Determine the [X, Y] coordinate at the center of the cell enclosing the given text.  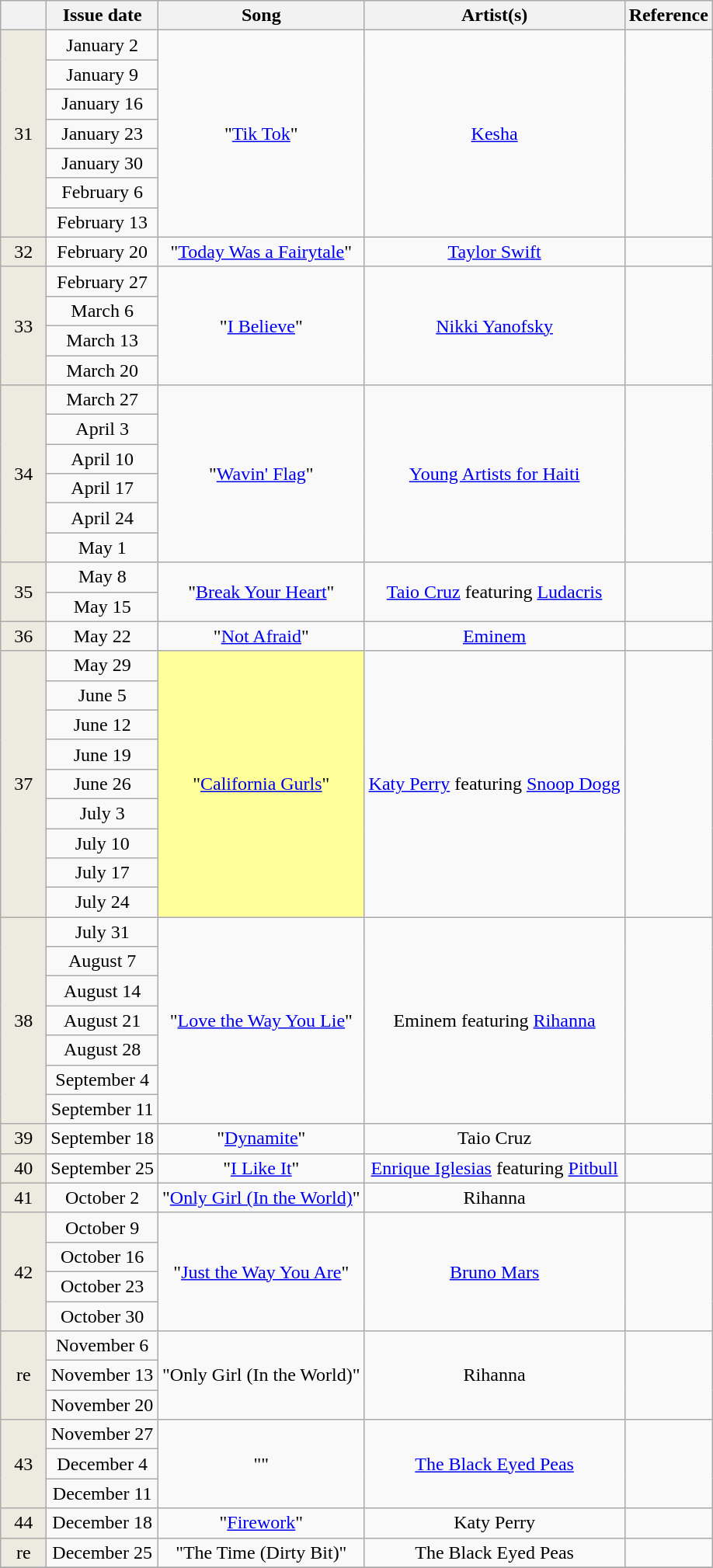
39 [23, 1139]
September 18 [103, 1139]
June 5 [103, 695]
August 14 [103, 991]
May 15 [103, 607]
October 2 [103, 1198]
June 19 [103, 754]
Eminem [494, 636]
July 17 [103, 873]
September 4 [103, 1080]
August 21 [103, 1020]
October 23 [103, 1286]
January 9 [103, 75]
Taylor Swift [494, 252]
October 9 [103, 1227]
December 18 [103, 1523]
33 [23, 325]
August 7 [103, 961]
January 30 [103, 163]
July 31 [103, 932]
Issue date [103, 16]
December 4 [103, 1464]
Katy Perry featuring Snoop Dogg [494, 784]
April 24 [103, 518]
November 20 [103, 1405]
43 [23, 1464]
May 29 [103, 666]
"Today Was a Fairytale" [262, 252]
31 [23, 134]
"The Time (Dirty Bit)" [262, 1552]
November 13 [103, 1375]
March 20 [103, 370]
Young Artists for Haiti [494, 474]
July 24 [103, 902]
35 [23, 592]
34 [23, 474]
January 2 [103, 45]
February 27 [103, 281]
40 [23, 1168]
"Not Afraid" [262, 636]
38 [23, 1020]
May 1 [103, 548]
"Tik Tok" [262, 134]
Bruno Mars [494, 1271]
May 22 [103, 636]
Enrique Iglesias featuring Pitbull [494, 1168]
October 30 [103, 1316]
June 12 [103, 725]
"" [262, 1464]
37 [23, 784]
October 16 [103, 1257]
"Love the Way You Lie" [262, 1020]
April 17 [103, 488]
Artist(s) [494, 16]
"Break Your Heart" [262, 592]
March 13 [103, 340]
32 [23, 252]
November 27 [103, 1434]
"I Like It" [262, 1168]
December 11 [103, 1493]
May 8 [103, 577]
Taio Cruz featuring Ludacris [494, 592]
March 6 [103, 311]
April 10 [103, 459]
Katy Perry [494, 1523]
December 25 [103, 1552]
Reference [668, 16]
August 28 [103, 1050]
November 6 [103, 1346]
"Firework" [262, 1523]
Taio Cruz [494, 1139]
"Just the Way You Are" [262, 1271]
February 20 [103, 252]
"Wavin' Flag" [262, 474]
February 6 [103, 193]
January 16 [103, 104]
Kesha [494, 134]
42 [23, 1271]
September 25 [103, 1168]
March 27 [103, 400]
"Dynamite" [262, 1139]
41 [23, 1198]
Eminem featuring Rihanna [494, 1020]
"California Gurls" [262, 784]
44 [23, 1523]
April 3 [103, 429]
July 3 [103, 813]
"I Believe" [262, 325]
September 11 [103, 1109]
Song [262, 16]
Nikki Yanofsky [494, 325]
January 23 [103, 134]
July 10 [103, 843]
36 [23, 636]
February 13 [103, 222]
June 26 [103, 784]
